Provide the (X, Y) coordinate of the cell's center where the given text is located.  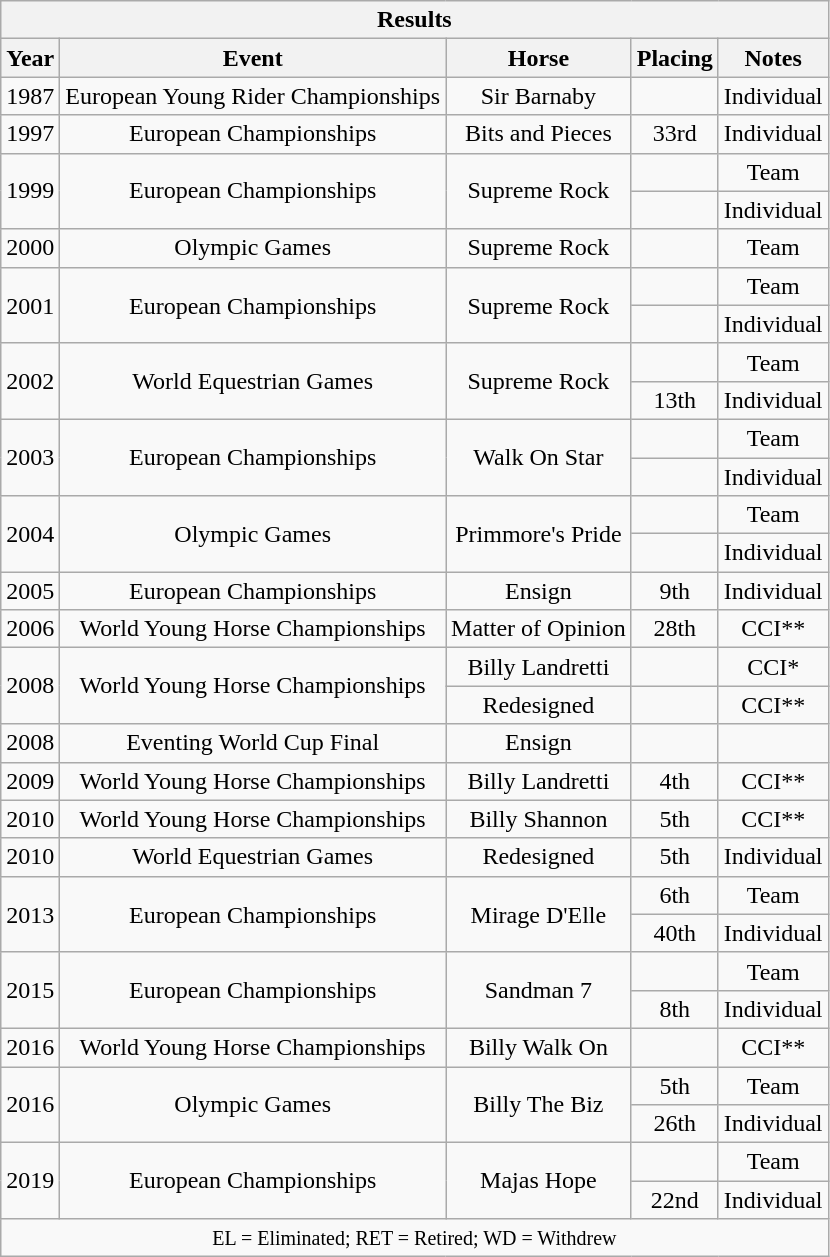
33rd (674, 134)
2015 (30, 990)
Notes (773, 58)
2013 (30, 914)
Horse (539, 58)
European Young Rider Championships (253, 96)
1987 (30, 96)
2002 (30, 381)
2001 (30, 305)
2003 (30, 457)
26th (674, 1124)
2004 (30, 534)
6th (674, 895)
2005 (30, 591)
1997 (30, 134)
2006 (30, 629)
2019 (30, 1181)
22nd (674, 1200)
Placing (674, 58)
EL = Eliminated; RET = Retired; WD = Withdrew (414, 1238)
Majas Hope (539, 1181)
Billy Walk On (539, 1047)
CCI* (773, 667)
Mirage D'Elle (539, 914)
Billy The Biz (539, 1104)
2000 (30, 248)
Primmore's Pride (539, 534)
Sir Barnaby (539, 96)
40th (674, 933)
28th (674, 629)
1999 (30, 191)
2009 (30, 781)
Event (253, 58)
4th (674, 781)
9th (674, 591)
Year (30, 58)
13th (674, 400)
8th (674, 1009)
Eventing World Cup Final (253, 743)
Bits and Pieces (539, 134)
Walk On Star (539, 457)
Billy Shannon (539, 819)
Matter of Opinion (539, 629)
Results (414, 20)
Sandman 7 (539, 990)
